From the cell containing the given text, extract its center point as [x, y] coordinate. 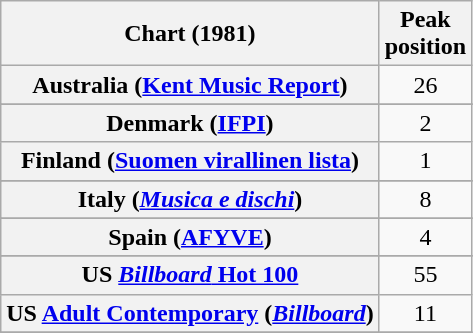
Spain (AFYVE) [190, 237]
4 [425, 237]
Denmark (IFPI) [190, 123]
11 [425, 313]
Peakposition [425, 34]
Australia (Kent Music Report) [190, 85]
26 [425, 85]
8 [425, 199]
1 [425, 161]
US Adult Contemporary (Billboard) [190, 313]
Chart (1981) [190, 34]
2 [425, 123]
Italy (Musica e dischi) [190, 199]
Finland (Suomen virallinen lista) [190, 161]
US Billboard Hot 100 [190, 275]
55 [425, 275]
